Return [X, Y] of the center of cell containing provided text 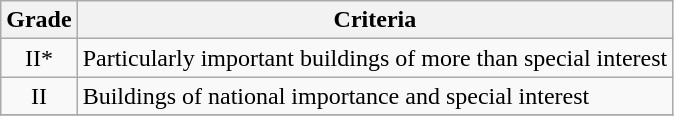
Buildings of national importance and special interest [375, 96]
Particularly important buildings of more than special interest [375, 58]
Grade [39, 20]
II* [39, 58]
II [39, 96]
Criteria [375, 20]
